Identify which cell holds the provided text, then report its (x, y) central coordinate. 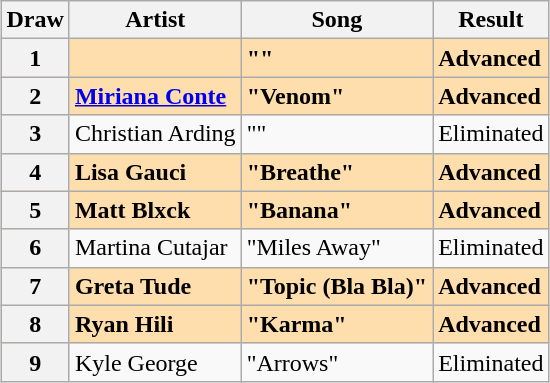
Kyle George (155, 362)
"Venom" (337, 96)
"Karma" (337, 324)
Miriana Conte (155, 96)
8 (35, 324)
Ryan Hili (155, 324)
4 (35, 172)
Lisa Gauci (155, 172)
Martina Cutajar (155, 248)
"Topic (Bla Bla)" (337, 286)
6 (35, 248)
Greta Tude (155, 286)
5 (35, 210)
Song (337, 20)
Artist (155, 20)
Matt Blxck (155, 210)
Draw (35, 20)
"Breathe" (337, 172)
Result (491, 20)
7 (35, 286)
2 (35, 96)
"Miles Away" (337, 248)
"Arrows" (337, 362)
9 (35, 362)
Christian Arding (155, 134)
"Banana" (337, 210)
3 (35, 134)
1 (35, 58)
